Return the [x, y] coordinate for the center point of the cell that contains the specified text.  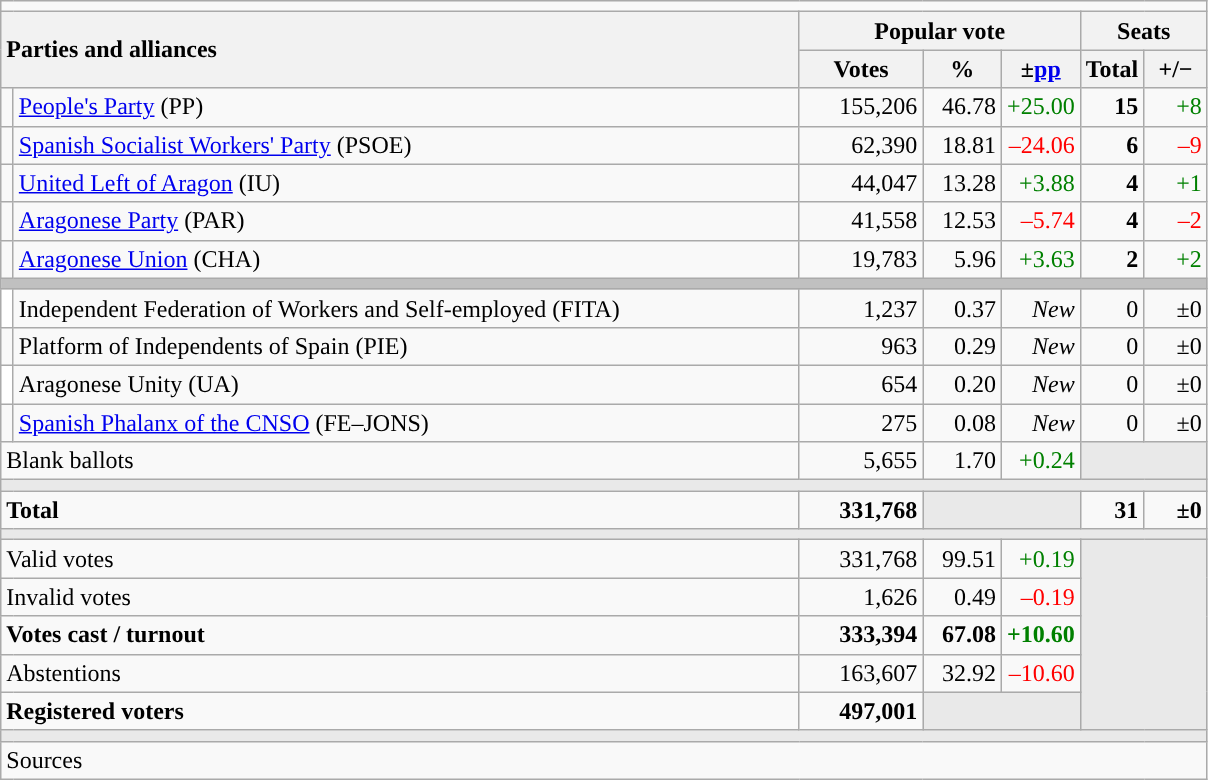
People's Party (PP) [406, 107]
Blank ballots [400, 461]
18.81 [962, 145]
United Left of Aragon (IU) [406, 183]
Independent Federation of Workers and Self-employed (FITA) [406, 308]
Aragonese Unity (UA) [406, 384]
Platform of Independents of Spain (PIE) [406, 346]
46.78 [962, 107]
+2 [1176, 259]
44,047 [861, 183]
+/− [1176, 69]
% [962, 69]
+8 [1176, 107]
–0.19 [1040, 597]
Seats [1144, 31]
2 [1112, 259]
Valid votes [400, 559]
13.28 [962, 183]
275 [861, 423]
0.49 [962, 597]
Registered voters [400, 711]
+1 [1176, 183]
Aragonese Party (PAR) [406, 221]
31 [1112, 510]
1.70 [962, 461]
+3.63 [1040, 259]
–24.06 [1040, 145]
+10.60 [1040, 635]
963 [861, 346]
–2 [1176, 221]
99.51 [962, 559]
–9 [1176, 145]
41,558 [861, 221]
Abstentions [400, 673]
0.29 [962, 346]
+0.24 [1040, 461]
+25.00 [1040, 107]
15 [1112, 107]
Spanish Socialist Workers' Party (PSOE) [406, 145]
654 [861, 384]
67.08 [962, 635]
Invalid votes [400, 597]
12.53 [962, 221]
Aragonese Union (CHA) [406, 259]
5.96 [962, 259]
1,626 [861, 597]
62,390 [861, 145]
19,783 [861, 259]
Sources [604, 760]
Parties and alliances [400, 50]
Spanish Phalanx of the CNSO (FE–JONS) [406, 423]
163,607 [861, 673]
1,237 [861, 308]
0.08 [962, 423]
333,394 [861, 635]
0.37 [962, 308]
Votes [861, 69]
155,206 [861, 107]
Votes cast / turnout [400, 635]
–5.74 [1040, 221]
32.92 [962, 673]
+0.19 [1040, 559]
+3.88 [1040, 183]
6 [1112, 145]
±pp [1040, 69]
–10.60 [1040, 673]
Popular vote [940, 31]
0.20 [962, 384]
497,001 [861, 711]
5,655 [861, 461]
